Detect which cell encompasses the target text, then output its [X, Y] center coordinate. 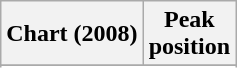
Peakposition [189, 34]
Chart (2008) [72, 34]
